Return the [X, Y] coordinate for the center point of the cell that contains the specified text.  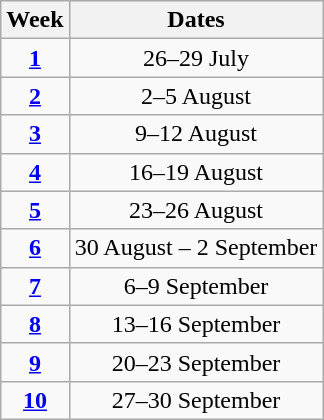
23–26 August [196, 210]
6 [35, 248]
2–5 August [196, 96]
4 [35, 172]
16–19 August [196, 172]
5 [35, 210]
7 [35, 286]
27–30 September [196, 400]
2 [35, 96]
Dates [196, 20]
26–29 July [196, 58]
Week [35, 20]
3 [35, 134]
1 [35, 58]
30 August – 2 September [196, 248]
9 [35, 362]
20–23 September [196, 362]
13–16 September [196, 324]
9–12 August [196, 134]
8 [35, 324]
6–9 September [196, 286]
10 [35, 400]
